Search for the cell housing the specified text and yield its [x, y] center coordinate. 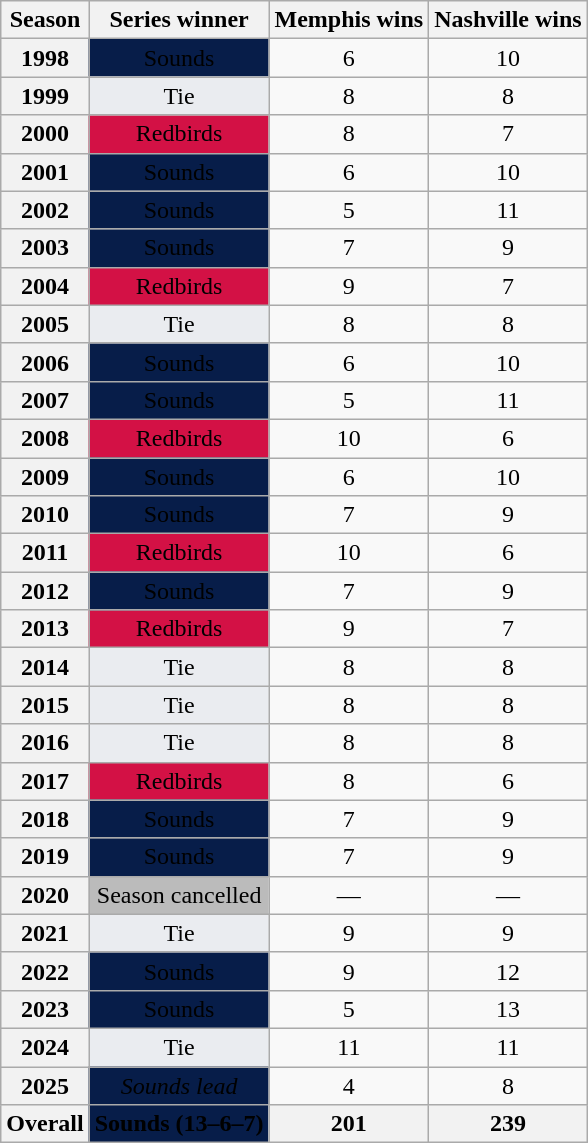
Sounds lead [179, 1085]
2006 [45, 362]
Series winner [179, 20]
2015 [45, 705]
Sounds (13–6–7) [179, 1124]
2013 [45, 629]
2020 [45, 895]
Nashville wins [508, 20]
13 [508, 1009]
Season cancelled [179, 895]
2024 [45, 1047]
2023 [45, 1009]
2007 [45, 400]
2011 [45, 553]
Season [45, 20]
Overall [45, 1124]
2000 [45, 134]
2009 [45, 477]
2010 [45, 515]
4 [349, 1085]
2021 [45, 933]
2004 [45, 286]
2014 [45, 667]
2016 [45, 743]
2022 [45, 971]
1999 [45, 96]
12 [508, 971]
2005 [45, 324]
239 [508, 1124]
2018 [45, 819]
2019 [45, 857]
201 [349, 1124]
2002 [45, 210]
2017 [45, 781]
2001 [45, 172]
2003 [45, 248]
2012 [45, 591]
2025 [45, 1085]
1998 [45, 58]
2008 [45, 438]
Memphis wins [349, 20]
